Output the (X, Y) coordinate of the center of the cell containing the given text.  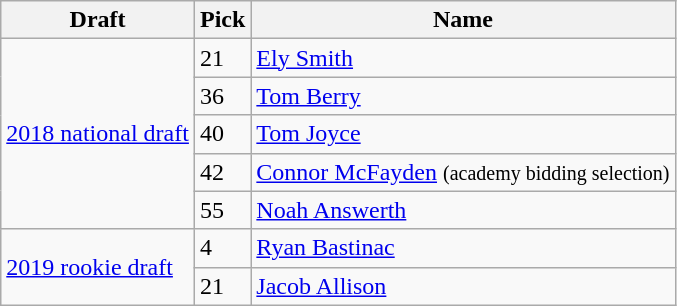
Ely Smith (463, 58)
Noah Answerth (463, 210)
40 (222, 134)
Jacob Allison (463, 286)
36 (222, 96)
Tom Joyce (463, 134)
Draft (98, 20)
55 (222, 210)
Tom Berry (463, 96)
4 (222, 248)
Name (463, 20)
2019 rookie draft (98, 267)
Pick (222, 20)
Ryan Bastinac (463, 248)
2018 national draft (98, 134)
Connor McFayden (academy bidding selection) (463, 172)
42 (222, 172)
